Locate the cell with the specified text and output its [X, Y] center coordinate. 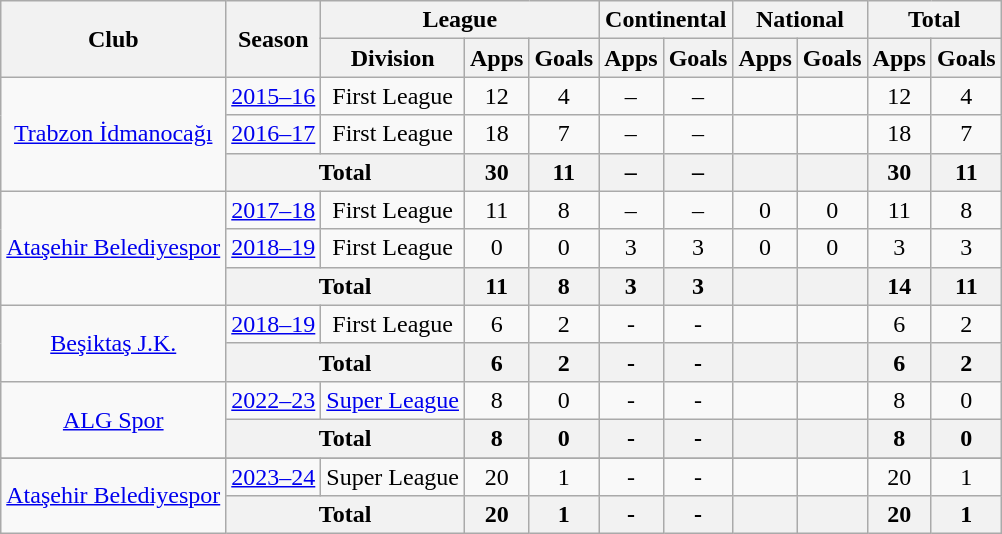
14 [899, 286]
Club [114, 39]
Season [274, 39]
2022–23 [274, 400]
ALG Spor [114, 419]
League [460, 20]
2016–17 [274, 134]
Continental [666, 20]
Trabzon İdmanocağı [114, 134]
National [800, 20]
2017–18 [274, 210]
2023–24 [274, 477]
Beşiktaş J.K. [114, 343]
2015–16 [274, 96]
Division [393, 58]
